Output the (x, y) coordinate of the center of the cell containing the given text.  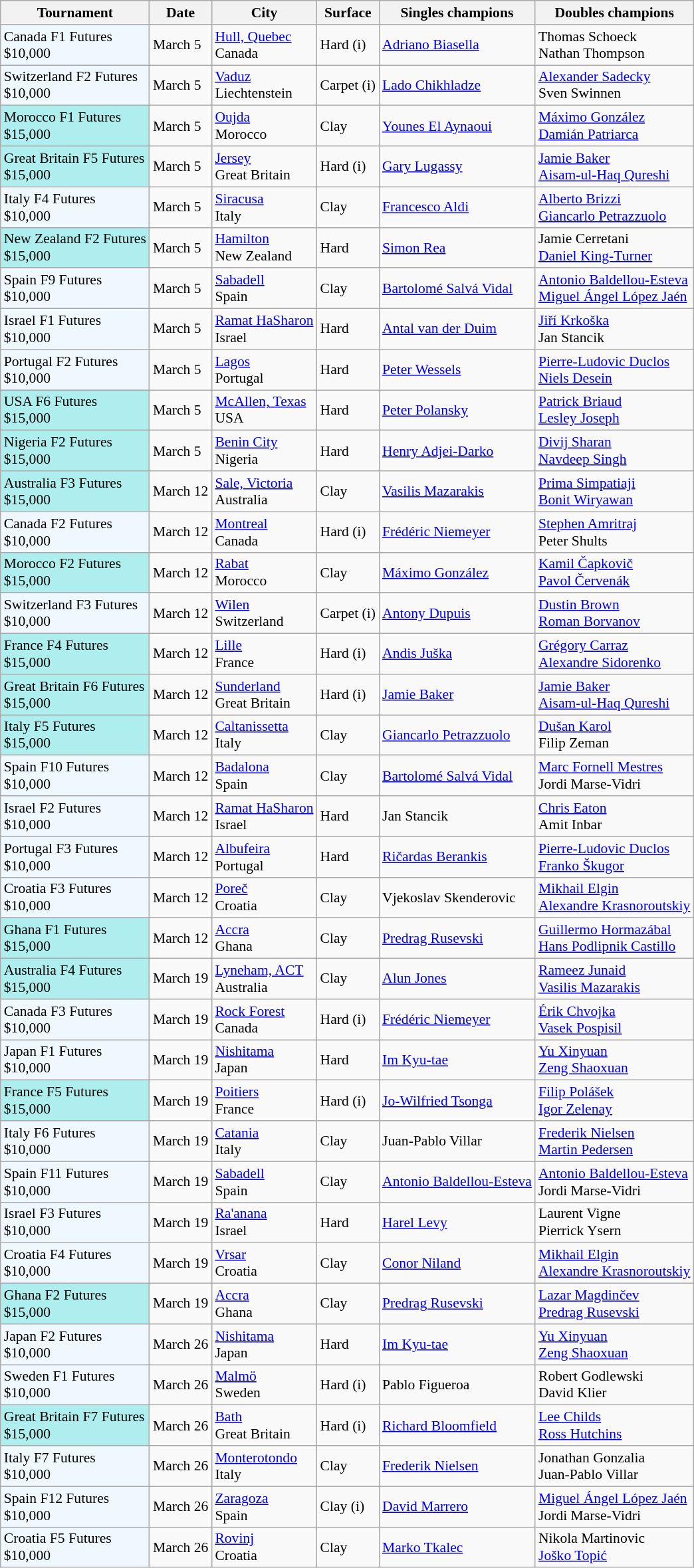
BathGreat Britain (264, 1426)
Patrick Briaud Lesley Joseph (614, 411)
Great Britain F5 Futures$15,000 (75, 166)
Morocco F1 Futures$15,000 (75, 126)
Jamie Cerretani Daniel King-Turner (614, 247)
Dušan Karol Filip Zeman (614, 735)
Pierre-Ludovic Duclos Franko Škugor (614, 857)
Nigeria F2 Futures$15,000 (75, 450)
Rameez Junaid Vasilis Mazarakis (614, 979)
Canada F2 Futures$10,000 (75, 532)
Antony Dupuis (457, 614)
Peter Wessels (457, 369)
Israel F2 Futures$10,000 (75, 816)
Simon Rea (457, 247)
Younes El Aynaoui (457, 126)
Ghana F1 Futures$15,000 (75, 938)
Jamie Baker (457, 695)
CataniaItaly (264, 1141)
JerseyGreat Britain (264, 166)
Ra'ananaIsrael (264, 1223)
New Zealand F2 Futures$15,000 (75, 247)
Marc Fornell Mestres Jordi Marse-Vidri (614, 776)
Máximo González (457, 573)
Lee Childs Ross Hutchins (614, 1426)
Surface (348, 13)
MonterotondoItaly (264, 1466)
Harel Levy (457, 1223)
RovinjCroatia (264, 1547)
WilenSwitzerland (264, 614)
Israel F3 Futures$10,000 (75, 1223)
Hull, QuebecCanada (264, 45)
Kamil Čapkovič Pavol Červenák (614, 573)
MalmöSweden (264, 1385)
Lado Chikhladze (457, 85)
Croatia F4 Futures$10,000 (75, 1264)
USA F6 Futures$15,000 (75, 411)
Japan F2 Futures$10,000 (75, 1345)
Marko Tkalec (457, 1547)
Antonio Baldellou-Esteva (457, 1181)
Canada F3 Futures$10,000 (75, 1019)
City (264, 13)
Benin CityNigeria (264, 450)
PorečCroatia (264, 897)
VaduzLiechtenstein (264, 85)
Laurent Vigne Pierrick Ysern (614, 1223)
Tournament (75, 13)
Croatia F5 Futures$10,000 (75, 1547)
Spain F9 Futures$10,000 (75, 288)
MontrealCanada (264, 532)
HamiltonNew Zealand (264, 247)
Switzerland F3 Futures$10,000 (75, 614)
Máximo González Damián Patriarca (614, 126)
Croatia F3 Futures$10,000 (75, 897)
Alexander Sadecky Sven Swinnen (614, 85)
RabatMorocco (264, 573)
Antal van der Duim (457, 330)
Sale, VictoriaAustralia (264, 492)
AlbufeiraPortugal (264, 857)
Adriano Biasella (457, 45)
Australia F4 Futures$15,000 (75, 979)
Antonio Baldellou-Esteva Miguel Ángel López Jaén (614, 288)
Morocco F2 Futures$15,000 (75, 573)
Vasilis Mazarakis (457, 492)
Italy F6 Futures$10,000 (75, 1141)
Alberto Brizzi Giancarlo Petrazzuolo (614, 207)
Australia F3 Futures$15,000 (75, 492)
Vjekoslav Skenderovic (457, 897)
Portugal F2 Futures$10,000 (75, 369)
McAllen, TexasUSA (264, 411)
Giancarlo Petrazzuolo (457, 735)
Japan F1 Futures$10,000 (75, 1060)
Spain F12 Futures$10,000 (75, 1507)
Portugal F3 Futures$10,000 (75, 857)
Alun Jones (457, 979)
Filip Polášek Igor Zelenay (614, 1100)
LagosPortugal (264, 369)
Henry Adjei-Darko (457, 450)
Italy F4 Futures$10,000 (75, 207)
Frederik Nielsen (457, 1466)
Conor Niland (457, 1264)
Lyneham, ACTAustralia (264, 979)
Canada F1 Futures$10,000 (75, 45)
Antonio Baldellou-Esteva Jordi Marse-Vidri (614, 1181)
ZaragozaSpain (264, 1507)
Juan-Pablo Villar (457, 1141)
Divij Sharan Navdeep Singh (614, 450)
VrsarCroatia (264, 1264)
Thomas Schoeck Nathan Thompson (614, 45)
Italy F7 Futures$10,000 (75, 1466)
Jonathan Gonzalia Juan-Pablo Villar (614, 1466)
Guillermo Hormazábal Hans Podlipnik Castillo (614, 938)
Grégory Carraz Alexandre Sidorenko (614, 654)
SiracusaItaly (264, 207)
Gary Lugassy (457, 166)
Jo-Wilfried Tsonga (457, 1100)
Francesco Aldi (457, 207)
Doubles champions (614, 13)
Rock ForestCanada (264, 1019)
CaltanissettaItaly (264, 735)
Sweden F1 Futures$10,000 (75, 1385)
Jan Stancik (457, 816)
Jiří Krkoška Jan Stancik (614, 330)
Clay (i) (348, 1507)
Érik Chvojka Vasek Pospisil (614, 1019)
OujdaMorocco (264, 126)
Italy F5 Futures$15,000 (75, 735)
France F5 Futures$15,000 (75, 1100)
France F4 Futures$15,000 (75, 654)
Spain F10 Futures$10,000 (75, 776)
PoitiersFrance (264, 1100)
Miguel Ángel López Jaén Jordi Marse-Vidri (614, 1507)
LilleFrance (264, 654)
Spain F11 Futures$10,000 (75, 1181)
SunderlandGreat Britain (264, 695)
Frederik Nielsen Martin Pedersen (614, 1141)
Pablo Figueroa (457, 1385)
Ghana F2 Futures$15,000 (75, 1304)
Dustin Brown Roman Borvanov (614, 614)
Pierre-Ludovic Duclos Niels Desein (614, 369)
Richard Bloomfield (457, 1426)
Lazar Magdinčev Predrag Rusevski (614, 1304)
Date (181, 13)
Andis Juška (457, 654)
BadalonaSpain (264, 776)
Chris Eaton Amit Inbar (614, 816)
Switzerland F2 Futures$10,000 (75, 85)
Singles champions (457, 13)
Nikola Martinovic Joško Topić (614, 1547)
Peter Polansky (457, 411)
Great Britain F7 Futures$15,000 (75, 1426)
David Marrero (457, 1507)
Prima Simpatiaji Bonit Wiryawan (614, 492)
Great Britain F6 Futures$15,000 (75, 695)
Robert Godlewski David Klier (614, 1385)
Ričardas Berankis (457, 857)
Israel F1 Futures$10,000 (75, 330)
Stephen Amritraj Peter Shults (614, 532)
